Return (X, Y) of the center of cell containing provided text 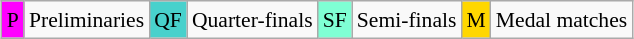
QF (168, 20)
Preliminaries (86, 20)
P (13, 20)
Quarter-finals (252, 20)
Medal matches (562, 20)
M (476, 20)
Semi-finals (407, 20)
SF (335, 20)
